Return [x, y] of the center of cell containing provided text 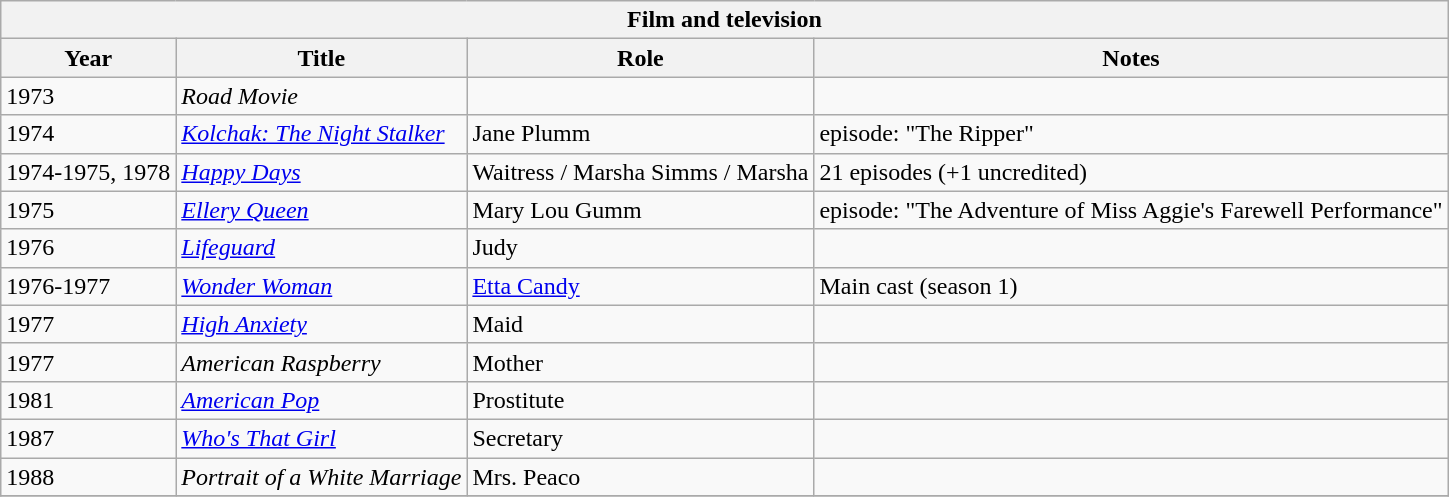
episode: "The Ripper" [1131, 134]
1976 [88, 248]
Judy [640, 248]
Main cast (season 1) [1131, 286]
American Raspberry [322, 362]
Maid [640, 324]
1988 [88, 477]
21 episodes (+1 uncredited) [1131, 172]
Mary Lou Gumm [640, 210]
Wonder Woman [322, 286]
Mother [640, 362]
Waitress / Marsha Simms / Marsha [640, 172]
Role [640, 58]
American Pop [322, 400]
1974 [88, 134]
Lifeguard [322, 248]
Who's That Girl [322, 438]
1974-1975, 1978 [88, 172]
1976-1977 [88, 286]
Year [88, 58]
Ellery Queen [322, 210]
1975 [88, 210]
Mrs. Peaco [640, 477]
Happy Days [322, 172]
Kolchak: The Night Stalker [322, 134]
Film and television [724, 20]
Road Movie [322, 96]
Etta Candy [640, 286]
1973 [88, 96]
Notes [1131, 58]
Jane Plumm [640, 134]
1981 [88, 400]
Title [322, 58]
Prostitute [640, 400]
Portrait of a White Marriage [322, 477]
episode: "The Adventure of Miss Aggie's Farewell Performance" [1131, 210]
Secretary [640, 438]
High Anxiety [322, 324]
1987 [88, 438]
